Determine the [x, y] coordinate at the center of the cell enclosing the given text.  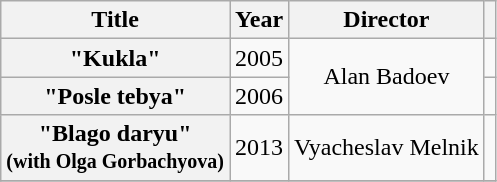
Director [387, 20]
2006 [260, 96]
Vyacheslav Melnik [387, 148]
Title [116, 20]
2013 [260, 148]
"Blago daryu" (with Olga Gorbachyova) [116, 148]
Alan Badoev [387, 77]
Year [260, 20]
"Posle tebya" [116, 96]
2005 [260, 58]
"Kukla" [116, 58]
